Locate the cell with the specified text and output its [X, Y] center coordinate. 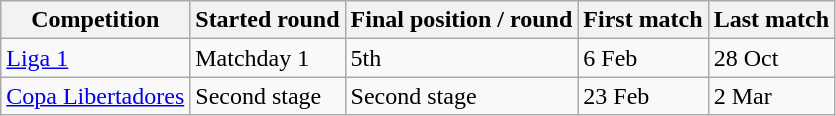
Last match [771, 20]
2 Mar [771, 96]
6 Feb [643, 58]
Final position / round [462, 20]
Competition [96, 20]
Matchday 1 [268, 58]
28 Oct [771, 58]
Copa Libertadores [96, 96]
First match [643, 20]
23 Feb [643, 96]
Started round [268, 20]
5th [462, 58]
Liga 1 [96, 58]
